Scan for the cell matching the given text and deliver its [x, y] coordinate at center. 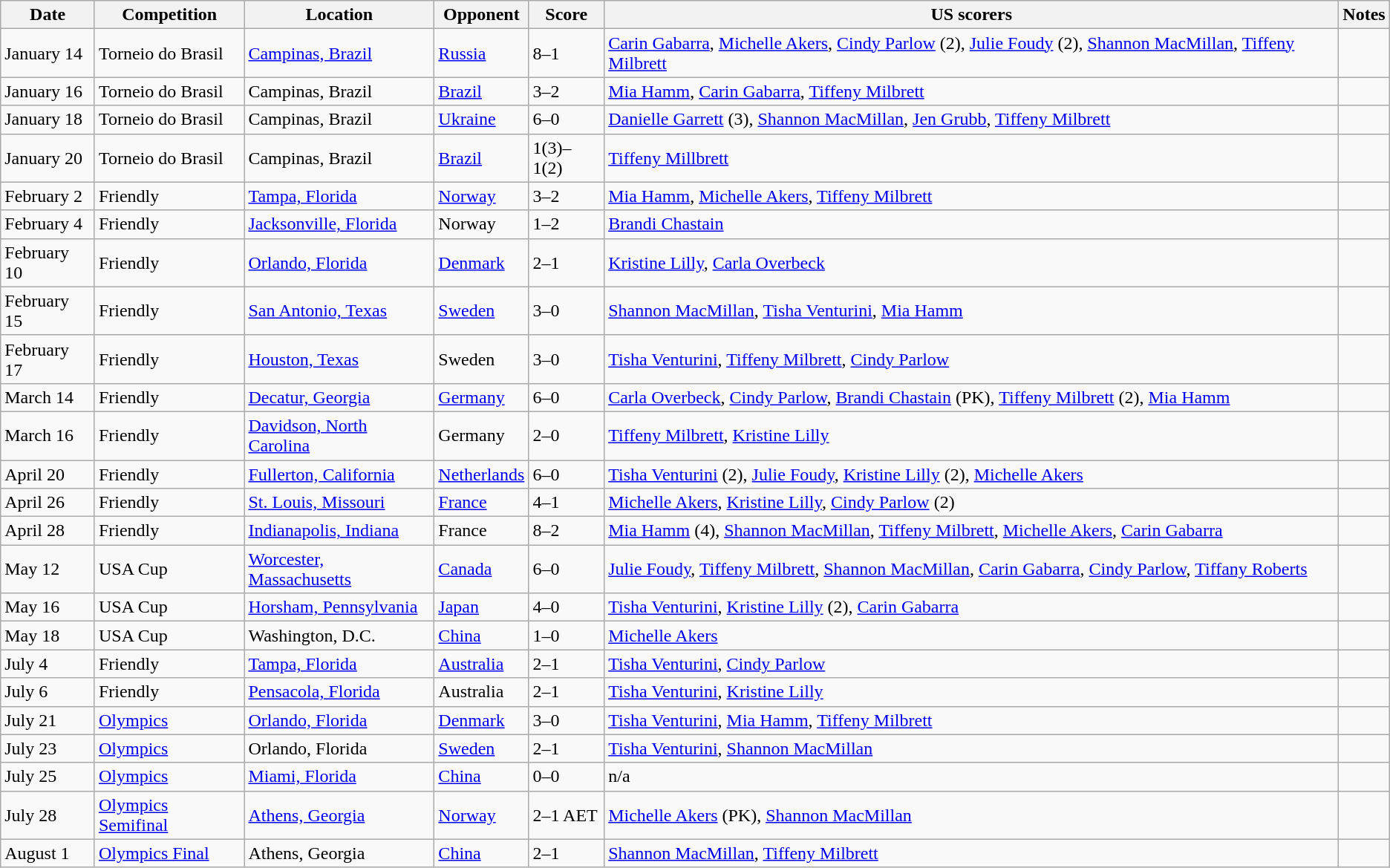
Houston, Texas [339, 359]
Fullerton, California [339, 474]
Tisha Venturini, Cindy Parlow [971, 664]
January 20 [48, 157]
Tisha Venturini, Kristine Lilly [971, 692]
February 17 [48, 359]
US scorers [971, 15]
Michelle Akers [971, 636]
Competition [169, 15]
Canada [481, 569]
Danielle Garrett (3), Shannon MacMillan, Jen Grubb, Tiffeny Milbrett [971, 120]
Jacksonville, Florida [339, 224]
May 16 [48, 607]
1(3)–1(2) [567, 157]
Location [339, 15]
St. Louis, Missouri [339, 503]
Michelle Akers (PK), Shannon MacMillan [971, 815]
Tisha Venturini, Shannon MacMillan [971, 748]
May 18 [48, 636]
Mia Hamm, Michelle Akers, Tiffeny Milbrett [971, 196]
January 18 [48, 120]
n/a [971, 777]
July 28 [48, 815]
8–1 [567, 53]
Kristine Lilly, Carla Overbeck [971, 263]
Opponent [481, 15]
August 1 [48, 853]
March 14 [48, 397]
January 16 [48, 91]
Netherlands [481, 474]
Davidson, North Carolina [339, 435]
Mia Hamm (4), Shannon MacMillan, Tiffeny Milbrett, Michelle Akers, Carin Gabarra [971, 531]
1–0 [567, 636]
April 20 [48, 474]
Pensacola, Florida [339, 692]
February 15 [48, 310]
Tisha Venturini, Mia Hamm, Tiffeny Milbrett [971, 720]
Japan [481, 607]
Shannon MacMillan, Tiffeny Milbrett [971, 853]
Ukraine [481, 120]
0–0 [567, 777]
Tisha Venturini, Kristine Lilly (2), Carin Gabarra [971, 607]
4–0 [567, 607]
Miami, Florida [339, 777]
San Antonio, Texas [339, 310]
Notes [1364, 15]
Russia [481, 53]
Worcester, Massachusetts [339, 569]
July 25 [48, 777]
Carla Overbeck, Cindy Parlow, Brandi Chastain (PK), Tiffeny Milbrett (2), Mia Hamm [971, 397]
1–2 [567, 224]
Olympics Semifinal [169, 815]
Date [48, 15]
4–1 [567, 503]
July 21 [48, 720]
8–2 [567, 531]
March 16 [48, 435]
May 12 [48, 569]
Horsham, Pennsylvania [339, 607]
2–1 AET [567, 815]
Tisha Venturini, Tiffeny Milbrett, Cindy Parlow [971, 359]
Michelle Akers, Kristine Lilly, Cindy Parlow (2) [971, 503]
Washington, D.C. [339, 636]
July 6 [48, 692]
Carin Gabarra, Michelle Akers, Cindy Parlow (2), Julie Foudy (2), Shannon MacMillan, Tiffeny Milbrett [971, 53]
Score [567, 15]
April 26 [48, 503]
Indianapolis, Indiana [339, 531]
2–0 [567, 435]
July 4 [48, 664]
January 14 [48, 53]
Tiffeny Millbrett [971, 157]
Olympics Final [169, 853]
February 4 [48, 224]
Brandi Chastain [971, 224]
Julie Foudy, Tiffeny Milbrett, Shannon MacMillan, Carin Gabarra, Cindy Parlow, Tiffany Roberts [971, 569]
April 28 [48, 531]
February 10 [48, 263]
Decatur, Georgia [339, 397]
Shannon MacMillan, Tisha Venturini, Mia Hamm [971, 310]
Mia Hamm, Carin Gabarra, Tiffeny Milbrett [971, 91]
February 2 [48, 196]
Tiffeny Milbrett, Kristine Lilly [971, 435]
July 23 [48, 748]
Tisha Venturini (2), Julie Foudy, Kristine Lilly (2), Michelle Akers [971, 474]
